Determine the [x, y] coordinate at the center of the cell enclosing the given text.  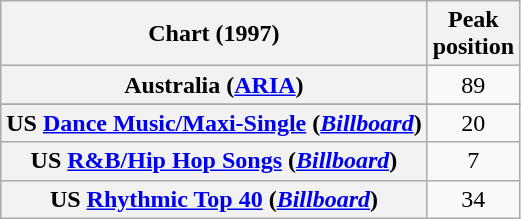
US Dance Music/Maxi-Single (Billboard) [214, 123]
89 [473, 85]
US R&B/Hip Hop Songs (Billboard) [214, 161]
Australia (ARIA) [214, 85]
US Rhythmic Top 40 (Billboard) [214, 199]
7 [473, 161]
20 [473, 123]
34 [473, 199]
Peakposition [473, 34]
Chart (1997) [214, 34]
